Pinpoint the cell where the given text exists, returning its (x, y) midpoint coordinate. 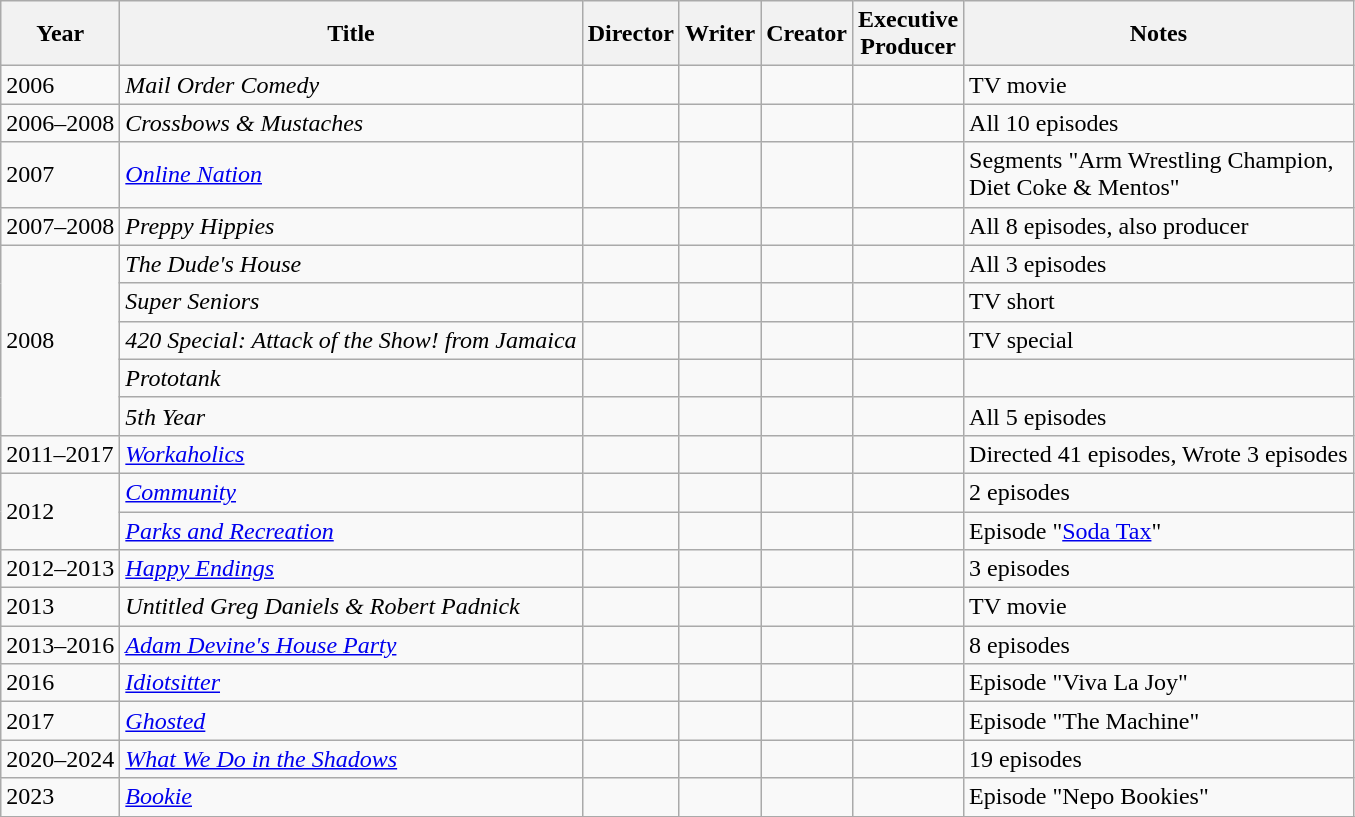
All 3 episodes (1159, 264)
Community (351, 492)
Episode "Soda Tax" (1159, 531)
Untitled Greg Daniels & Robert Padnick (351, 607)
Idiotsitter (351, 683)
3 episodes (1159, 569)
2013 (60, 607)
Bookie (351, 797)
Director (630, 34)
2007 (60, 174)
Episode "Nepo Bookies" (1159, 797)
Adam Devine's House Party (351, 645)
2012–2013 (60, 569)
2008 (60, 340)
19 episodes (1159, 759)
Parks and Recreation (351, 531)
Episode "Viva La Joy" (1159, 683)
Directed 41 episodes, Wrote 3 episodes (1159, 454)
Segments "Arm Wrestling Champion,Diet Coke & Mentos" (1159, 174)
Happy Endings (351, 569)
2 episodes (1159, 492)
Year (60, 34)
2012 (60, 511)
2023 (60, 797)
All 5 episodes (1159, 416)
2011–2017 (60, 454)
Workaholics (351, 454)
2013–2016 (60, 645)
Creator (807, 34)
Title (351, 34)
Notes (1159, 34)
420 Special: Attack of the Show! from Jamaica (351, 340)
2016 (60, 683)
All 10 episodes (1159, 123)
What We Do in the Shadows (351, 759)
All 8 episodes, also producer (1159, 226)
Mail Order Comedy (351, 85)
2007–2008 (60, 226)
Online Nation (351, 174)
2020–2024 (60, 759)
Episode "The Machine" (1159, 721)
2006 (60, 85)
2017 (60, 721)
Super Seniors (351, 302)
2006–2008 (60, 123)
Ghosted (351, 721)
Writer (720, 34)
TV special (1159, 340)
ExecutiveProducer (908, 34)
Prototank (351, 378)
Preppy Hippies (351, 226)
The Dude's House (351, 264)
5th Year (351, 416)
8 episodes (1159, 645)
Crossbows & Mustaches (351, 123)
TV short (1159, 302)
